For the text-containing cell, return its midpoint in (x, y) coordinate format. 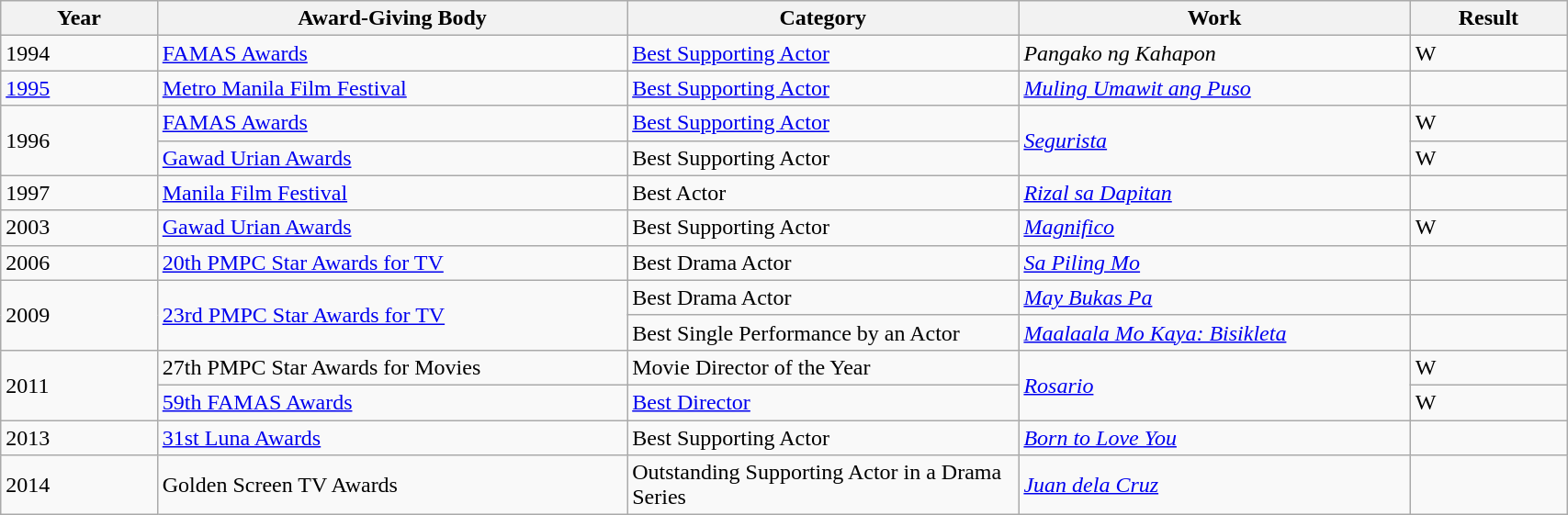
Segurista (1214, 140)
27th PMPC Star Awards for Movies (391, 367)
1997 (79, 193)
Rizal sa Dapitan (1214, 193)
59th FAMAS Awards (391, 402)
1994 (79, 53)
Born to Love You (1214, 438)
Magnifico (1214, 228)
2013 (79, 438)
2014 (79, 485)
23rd PMPC Star Awards for TV (391, 315)
2003 (79, 228)
Best Single Performance by an Actor (823, 332)
Outstanding Supporting Actor in a Drama Series (823, 485)
Pangako ng Kahapon (1214, 53)
2011 (79, 385)
31st Luna Awards (391, 438)
Maalaala Mo Kaya: Bisikleta (1214, 332)
Manila Film Festival (391, 193)
May Bukas Pa (1214, 297)
2006 (79, 263)
Work (1214, 18)
Juan dela Cruz (1214, 485)
2009 (79, 315)
20th PMPC Star Awards for TV (391, 263)
Muling Umawit ang Puso (1214, 88)
Award-Giving Body (391, 18)
Sa Piling Mo (1214, 263)
1995 (79, 88)
1996 (79, 140)
Best Actor (823, 193)
Golden Screen TV Awards (391, 485)
Metro Manila Film Festival (391, 88)
Result (1488, 18)
Year (79, 18)
Category (823, 18)
Best Director (823, 402)
Rosario (1214, 385)
Movie Director of the Year (823, 367)
